Find where the given text appears and provide that cell's center as [x, y] coordinate. 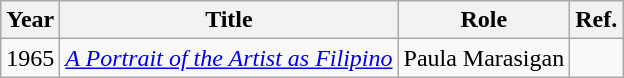
Title [229, 20]
Ref. [596, 20]
Year [30, 20]
1965 [30, 58]
Role [484, 20]
A Portrait of the Artist as Filipino [229, 58]
Paula Marasigan [484, 58]
